Find where the given text appears and provide that cell's center as [x, y] coordinate. 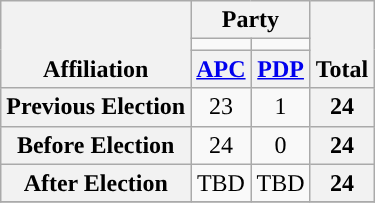
23 [221, 107]
0 [280, 145]
After Election [96, 183]
PDP [280, 69]
Previous Election [96, 107]
APC [221, 69]
1 [280, 107]
Before Election [96, 145]
Party [250, 20]
Total [342, 44]
Affiliation [96, 44]
